Extract the (x, y) coordinate from the center of the cell holding the provided text.  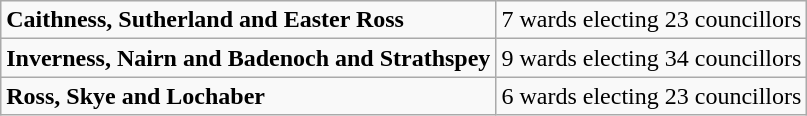
Inverness, Nairn and Badenoch and Strathspey (248, 58)
9 wards electing 34 councillors (652, 58)
6 wards electing 23 councillors (652, 96)
7 wards electing 23 councillors (652, 20)
Ross, Skye and Lochaber (248, 96)
Caithness, Sutherland and Easter Ross (248, 20)
